Identify which cell holds the provided text, then report its [x, y] central coordinate. 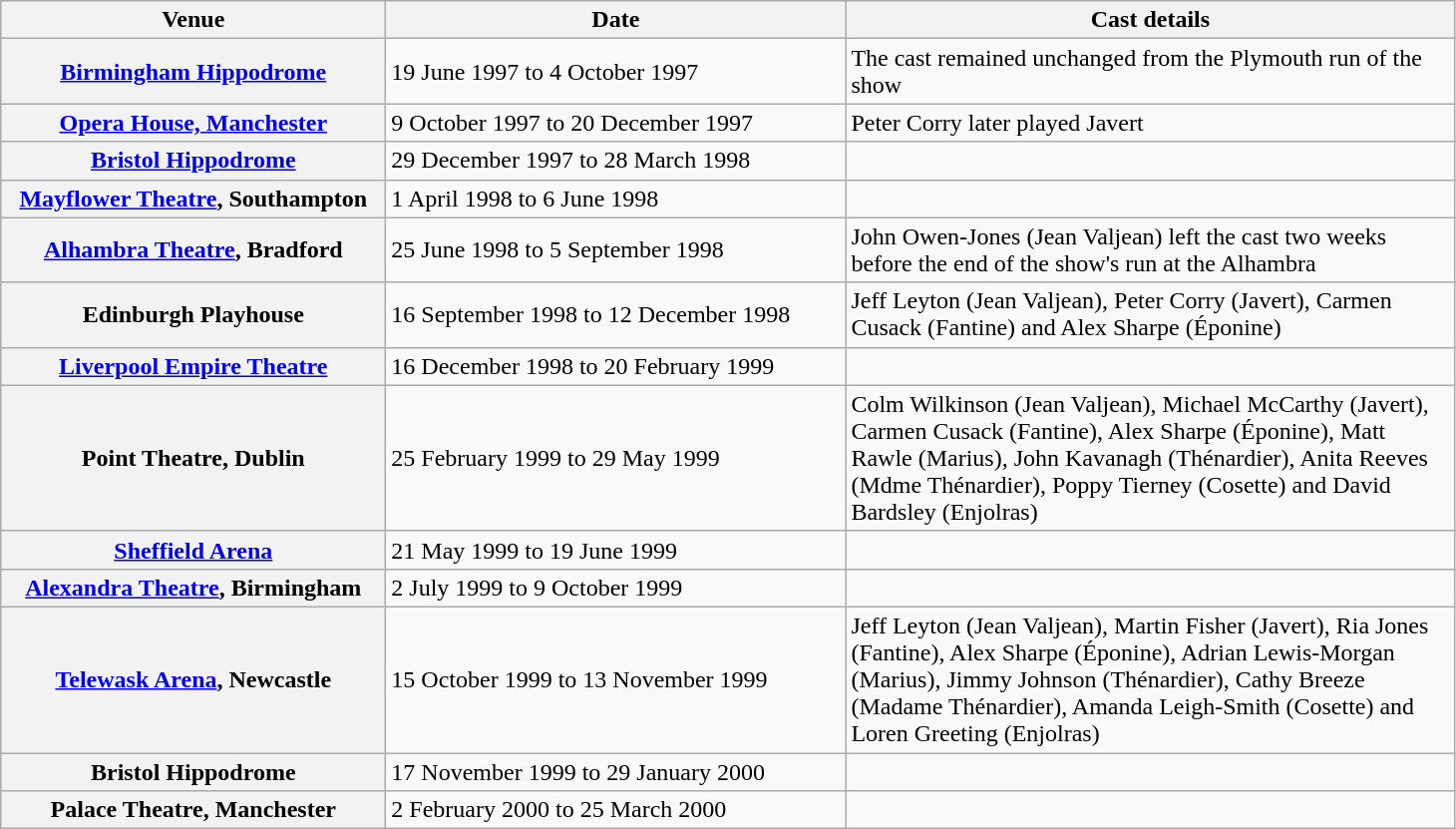
Point Theatre, Dublin [193, 458]
Peter Corry later played Javert [1151, 123]
Cast details [1151, 20]
19 June 1997 to 4 October 1997 [616, 72]
Alhambra Theatre, Bradford [193, 249]
21 May 1999 to 19 June 1999 [616, 550]
Palace Theatre, Manchester [193, 810]
Venue [193, 20]
9 October 1997 to 20 December 1997 [616, 123]
25 February 1999 to 29 May 1999 [616, 458]
Edinburgh Playhouse [193, 315]
1 April 1998 to 6 June 1998 [616, 199]
Liverpool Empire Theatre [193, 366]
Date [616, 20]
Alexandra Theatre, Birmingham [193, 588]
Sheffield Arena [193, 550]
Mayflower Theatre, Southampton [193, 199]
The cast remained unchanged from the Plymouth run of the show [1151, 72]
16 September 1998 to 12 December 1998 [616, 315]
Telewask Arena, Newcastle [193, 679]
29 December 1997 to 28 March 1998 [616, 161]
John Owen-Jones (Jean Valjean) left the cast two weeks before the end of the show's run at the Alhambra [1151, 249]
Opera House, Manchester [193, 123]
2 February 2000 to 25 March 2000 [616, 810]
2 July 1999 to 9 October 1999 [616, 588]
Birmingham Hippodrome [193, 72]
16 December 1998 to 20 February 1999 [616, 366]
25 June 1998 to 5 September 1998 [616, 249]
15 October 1999 to 13 November 1999 [616, 679]
Jeff Leyton (Jean Valjean), Peter Corry (Javert), Carmen Cusack (Fantine) and Alex Sharpe (Éponine) [1151, 315]
17 November 1999 to 29 January 2000 [616, 771]
